Detect which cell encompasses the target text, then output its (X, Y) center coordinate. 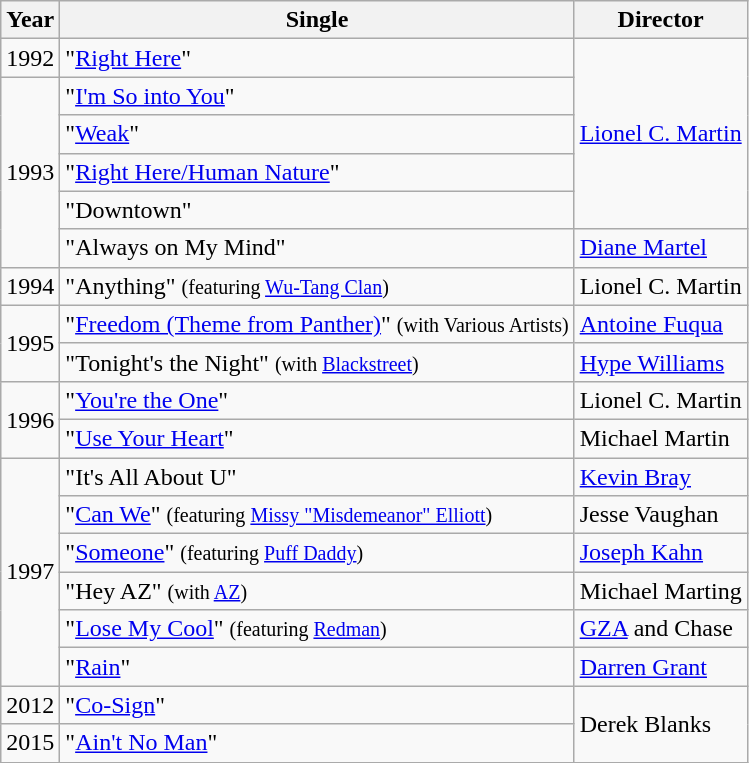
"Downtown" (317, 210)
"Ain't No Man" (317, 743)
"Freedom (Theme from Panther)" (with Various Artists) (317, 324)
"It's All About U" (317, 477)
1993 (30, 172)
Diane Martel (660, 248)
"Someone" (featuring Puff Daddy) (317, 553)
Single (317, 20)
Michael Marting (660, 591)
"Lose My Cool" (featuring Redman) (317, 629)
1995 (30, 343)
Derek Blanks (660, 724)
"Right Here/Human Nature" (317, 172)
1996 (30, 419)
Year (30, 20)
1994 (30, 286)
1997 (30, 572)
"Right Here" (317, 58)
Kevin Bray (660, 477)
"You're the One" (317, 400)
Director (660, 20)
"Use Your Heart" (317, 438)
Michael Martin (660, 438)
"Can We" (featuring Missy "Misdemeanor" Elliott) (317, 515)
"Weak" (317, 134)
2015 (30, 743)
Darren Grant (660, 667)
"Rain" (317, 667)
Hype Williams (660, 362)
"Hey AZ" (with AZ) (317, 591)
GZA and Chase (660, 629)
"Co-Sign" (317, 705)
"Always on My Mind" (317, 248)
"Tonight's the Night" (with Blackstreet) (317, 362)
Joseph Kahn (660, 553)
2012 (30, 705)
"Anything" (featuring Wu-Tang Clan) (317, 286)
Antoine Fuqua (660, 324)
"I'm So into You" (317, 96)
1992 (30, 58)
Jesse Vaughan (660, 515)
